Return (X, Y) of the center of cell containing provided text 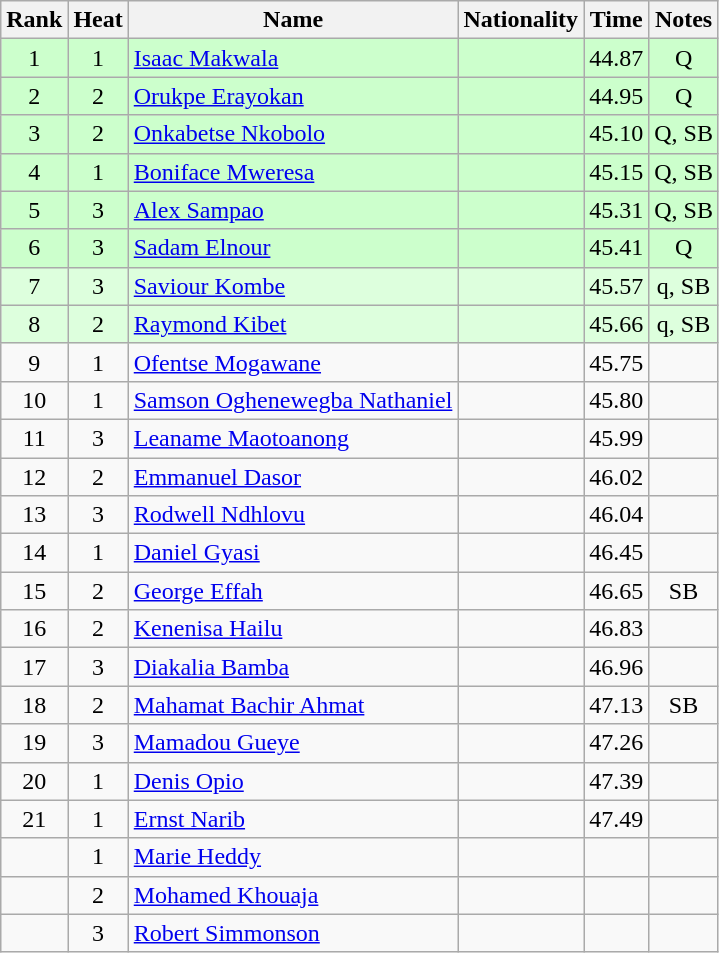
46.83 (616, 629)
19 (34, 743)
45.99 (616, 438)
44.95 (616, 96)
Ernst Narib (293, 819)
Rodwell Ndhlovu (293, 515)
45.10 (616, 134)
Emmanuel Dasor (293, 477)
Heat (98, 20)
Orukpe Erayokan (293, 96)
46.65 (616, 591)
Robert Simmonson (293, 933)
Mahamat Bachir Ahmat (293, 705)
15 (34, 591)
Sadam Elnour (293, 248)
Saviour Kombe (293, 286)
46.96 (616, 667)
45.31 (616, 210)
Notes (684, 20)
Daniel Gyasi (293, 553)
18 (34, 705)
Samson Oghenewegba Nathaniel (293, 400)
45.75 (616, 362)
46.04 (616, 515)
13 (34, 515)
Ofentse Mogawane (293, 362)
Time (616, 20)
17 (34, 667)
Diakalia Bamba (293, 667)
George Effah (293, 591)
9 (34, 362)
45.66 (616, 324)
Denis Opio (293, 781)
Rank (34, 20)
21 (34, 819)
14 (34, 553)
11 (34, 438)
Alex Sampao (293, 210)
47.26 (616, 743)
12 (34, 477)
Onkabetse Nkobolo (293, 134)
Leaname Maotoanong (293, 438)
16 (34, 629)
Marie Heddy (293, 857)
47.13 (616, 705)
44.87 (616, 58)
6 (34, 248)
Name (293, 20)
Boniface Mweresa (293, 172)
Nationality (521, 20)
45.41 (616, 248)
Isaac Makwala (293, 58)
Mohamed Khouaja (293, 895)
47.39 (616, 781)
8 (34, 324)
10 (34, 400)
45.80 (616, 400)
45.15 (616, 172)
7 (34, 286)
20 (34, 781)
46.45 (616, 553)
Raymond Kibet (293, 324)
5 (34, 210)
47.49 (616, 819)
Mamadou Gueye (293, 743)
Kenenisa Hailu (293, 629)
46.02 (616, 477)
4 (34, 172)
45.57 (616, 286)
